Scan for the cell matching the given text and deliver its [x, y] coordinate at center. 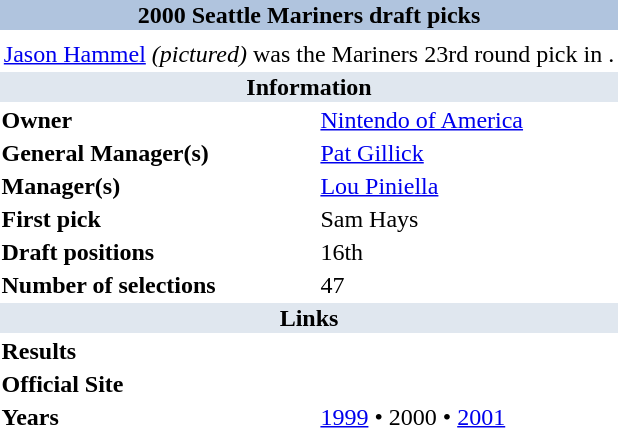
Manager(s) [158, 186]
16th [468, 252]
Pat Gillick [468, 153]
47 [468, 285]
Links [309, 318]
Lou Piniella [468, 186]
Owner [158, 120]
Draft positions [158, 252]
2000 Seattle Mariners draft picks [309, 15]
Nintendo of America [468, 120]
Information [309, 87]
Number of selections [158, 285]
Official Site [158, 384]
Results [158, 351]
Sam Hays [468, 219]
General Manager(s) [158, 153]
First pick [158, 219]
Jason Hammel (pictured) was the Mariners 23rd round pick in . [309, 54]
